Return (x, y) of the center of cell containing provided text 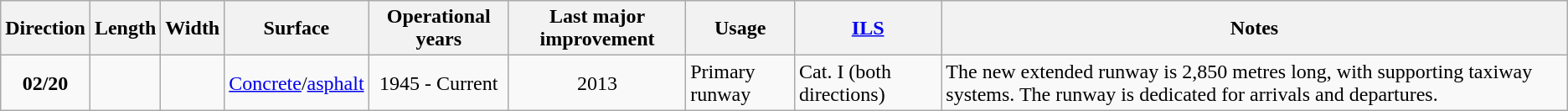
Operational years (439, 29)
Surface (297, 29)
ILS (868, 29)
Direction (45, 29)
Usage (740, 29)
The new extended runway is 2,850 metres long, with supporting taxiway systems. The runway is dedicated for arrivals and departures. (1255, 82)
Notes (1255, 29)
2013 (596, 82)
Cat. I (both directions) (868, 82)
Concrete/asphalt (297, 82)
Primary runway (740, 82)
02/20 (45, 82)
1945 - Current (439, 82)
Last major improvement (596, 29)
Width (193, 29)
Length (125, 29)
